Identify which cell holds the provided text, then report its (x, y) central coordinate. 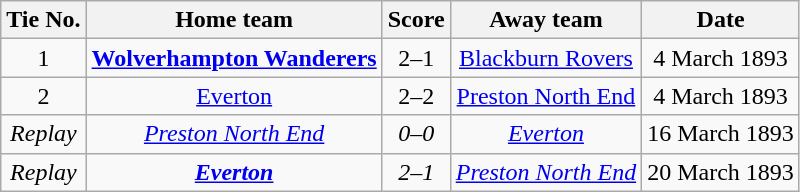
Date (721, 20)
Score (416, 20)
Home team (234, 20)
2–2 (416, 96)
2 (44, 96)
Away team (546, 20)
Wolverhampton Wanderers (234, 58)
Tie No. (44, 20)
20 March 1893 (721, 172)
0–0 (416, 134)
16 March 1893 (721, 134)
1 (44, 58)
Blackburn Rovers (546, 58)
